Return (x, y) of the center of cell containing provided text 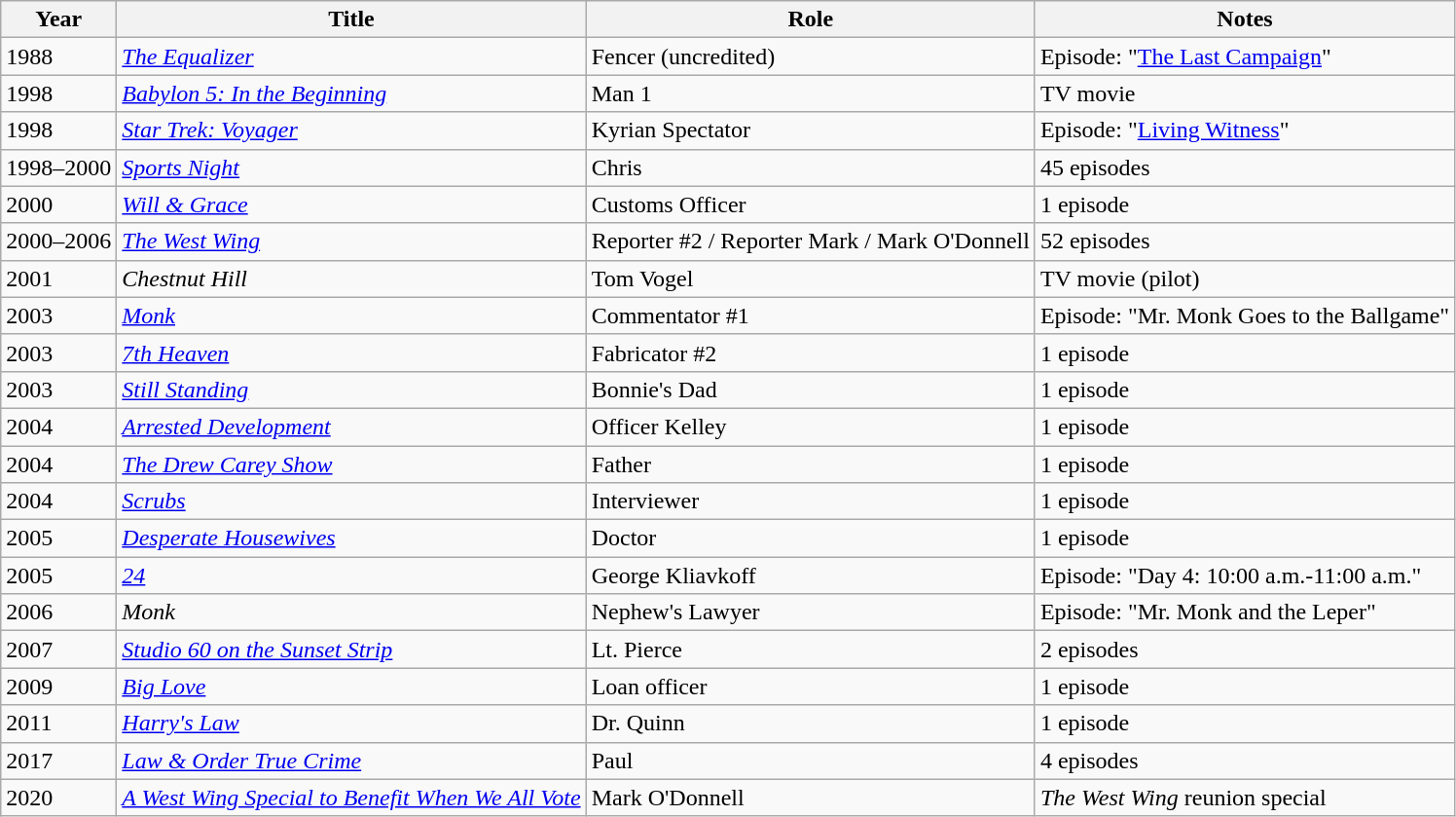
Desperate Housewives (351, 538)
Episode: "The Last Campaign" (1244, 56)
Man 1 (810, 93)
2011 (58, 724)
45 episodes (1244, 167)
The Drew Carey Show (351, 464)
TV movie (1244, 93)
4 episodes (1244, 761)
Big Love (351, 687)
Tom Vogel (810, 279)
Dr. Quinn (810, 724)
Title (351, 19)
Lt. Pierce (810, 650)
Will & Grace (351, 204)
Fabricator #2 (810, 353)
2017 (58, 761)
Chris (810, 167)
2000–2006 (58, 241)
A West Wing Special to Benefit When We All Vote (351, 798)
Kyrian Spectator (810, 130)
Babylon 5: In the Beginning (351, 93)
Episode: "Living Witness" (1244, 130)
The West Wing reunion special (1244, 798)
2006 (58, 613)
7th Heaven (351, 353)
2 episodes (1244, 650)
Star Trek: Voyager (351, 130)
Loan officer (810, 687)
Notes (1244, 19)
The Equalizer (351, 56)
Episode: "Mr. Monk and the Leper" (1244, 613)
2000 (58, 204)
1998–2000 (58, 167)
Arrested Development (351, 427)
Commentator #1 (810, 316)
Mark O'Donnell (810, 798)
Reporter #2 / Reporter Mark / Mark O'Donnell (810, 241)
Officer Kelley (810, 427)
Law & Order True Crime (351, 761)
Fencer (uncredited) (810, 56)
Interviewer (810, 501)
Harry's Law (351, 724)
Episode: "Mr. Monk Goes to the Ballgame" (1244, 316)
2009 (58, 687)
2020 (58, 798)
The West Wing (351, 241)
Still Standing (351, 390)
Customs Officer (810, 204)
Sports Night (351, 167)
Role (810, 19)
TV movie (pilot) (1244, 279)
Studio 60 on the Sunset Strip (351, 650)
Scrubs (351, 501)
Year (58, 19)
1988 (58, 56)
Paul (810, 761)
2001 (58, 279)
Episode: "Day 4: 10:00 a.m.-11:00 a.m." (1244, 576)
24 (351, 576)
Doctor (810, 538)
Father (810, 464)
2007 (58, 650)
Nephew's Lawyer (810, 613)
52 episodes (1244, 241)
Bonnie's Dad (810, 390)
Chestnut Hill (351, 279)
George Kliavkoff (810, 576)
